Find where the given text appears and provide that cell's center as [x, y] coordinate. 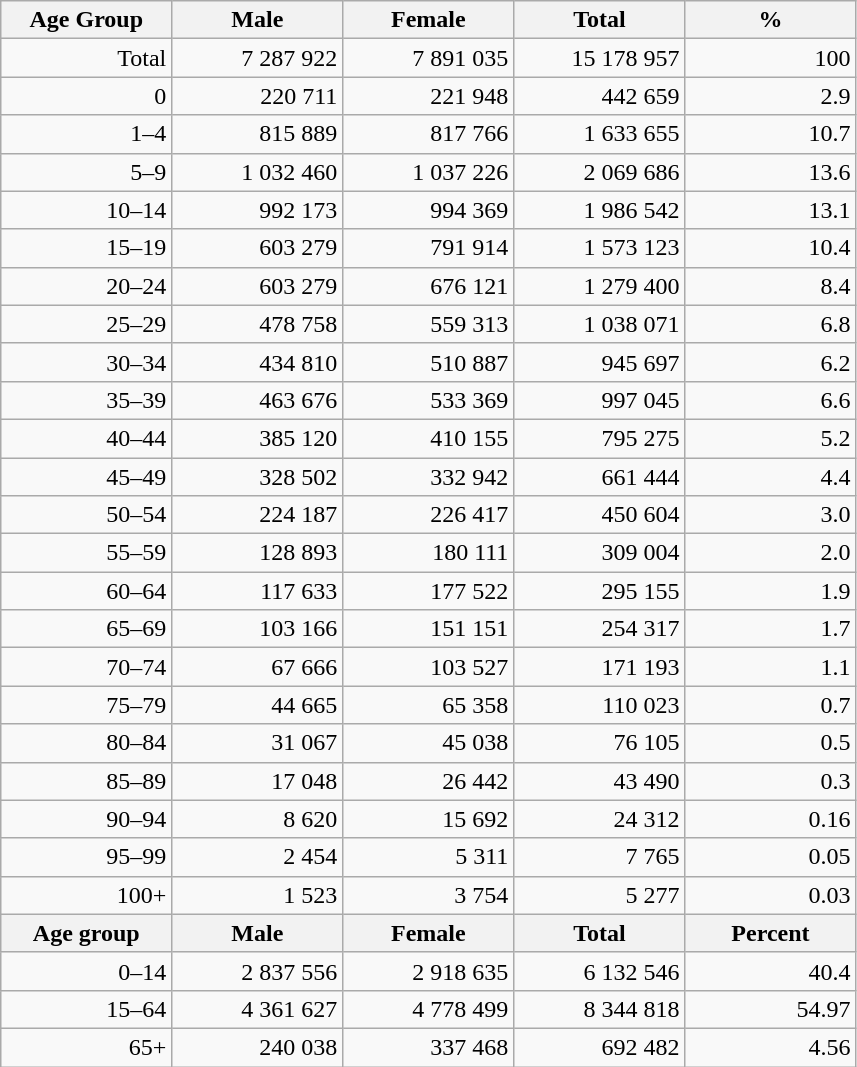
45–49 [86, 477]
332 942 [428, 477]
240 038 [258, 1047]
55–59 [86, 553]
815 889 [258, 134]
221 948 [428, 96]
1 038 071 [600, 324]
2 837 556 [258, 971]
43 490 [600, 781]
54.97 [770, 1009]
6.8 [770, 324]
945 697 [600, 362]
45 038 [428, 743]
5 311 [428, 857]
8.4 [770, 286]
1 279 400 [600, 286]
110 023 [600, 705]
0.5 [770, 743]
676 121 [428, 286]
30–34 [86, 362]
171 193 [600, 667]
2.0 [770, 553]
Age Group [86, 20]
1.1 [770, 667]
76 105 [600, 743]
20–24 [86, 286]
35–39 [86, 400]
510 887 [428, 362]
0–14 [86, 971]
103 166 [258, 629]
533 369 [428, 400]
10–14 [86, 210]
15–19 [86, 248]
3.0 [770, 515]
309 004 [600, 553]
6 132 546 [600, 971]
180 111 [428, 553]
95–99 [86, 857]
5–9 [86, 172]
4 778 499 [428, 1009]
8 620 [258, 819]
Percent [770, 933]
220 711 [258, 96]
2 454 [258, 857]
410 155 [428, 438]
6.6 [770, 400]
1–4 [86, 134]
65+ [86, 1047]
463 676 [258, 400]
4 361 627 [258, 1009]
117 633 [258, 591]
0.03 [770, 895]
295 155 [600, 591]
15 178 957 [600, 58]
2.9 [770, 96]
85–89 [86, 781]
0.7 [770, 705]
5 277 [600, 895]
817 766 [428, 134]
1.9 [770, 591]
60–64 [86, 591]
Age group [86, 933]
40.4 [770, 971]
450 604 [600, 515]
328 502 [258, 477]
7 287 922 [258, 58]
692 482 [600, 1047]
80–84 [86, 743]
4.4 [770, 477]
434 810 [258, 362]
% [770, 20]
2 069 686 [600, 172]
24 312 [600, 819]
6.2 [770, 362]
226 417 [428, 515]
10.7 [770, 134]
128 893 [258, 553]
65–69 [86, 629]
0.16 [770, 819]
31 067 [258, 743]
7 765 [600, 857]
1 573 123 [600, 248]
70–74 [86, 667]
992 173 [258, 210]
100+ [86, 895]
90–94 [86, 819]
3 754 [428, 895]
2 918 635 [428, 971]
1 037 226 [428, 172]
8 344 818 [600, 1009]
254 317 [600, 629]
13.1 [770, 210]
997 045 [600, 400]
442 659 [600, 96]
1 986 542 [600, 210]
15 692 [428, 819]
0.3 [770, 781]
7 891 035 [428, 58]
337 468 [428, 1047]
1 523 [258, 895]
100 [770, 58]
791 914 [428, 248]
75–79 [86, 705]
1.7 [770, 629]
994 369 [428, 210]
795 275 [600, 438]
65 358 [428, 705]
50–54 [86, 515]
26 442 [428, 781]
103 527 [428, 667]
13.6 [770, 172]
0 [86, 96]
40–44 [86, 438]
559 313 [428, 324]
10.4 [770, 248]
177 522 [428, 591]
67 666 [258, 667]
1 032 460 [258, 172]
4.56 [770, 1047]
151 151 [428, 629]
661 444 [600, 477]
25–29 [86, 324]
478 758 [258, 324]
17 048 [258, 781]
44 665 [258, 705]
1 633 655 [600, 134]
0.05 [770, 857]
224 187 [258, 515]
5.2 [770, 438]
385 120 [258, 438]
15–64 [86, 1009]
